Return (X, Y) of the center of cell containing provided text 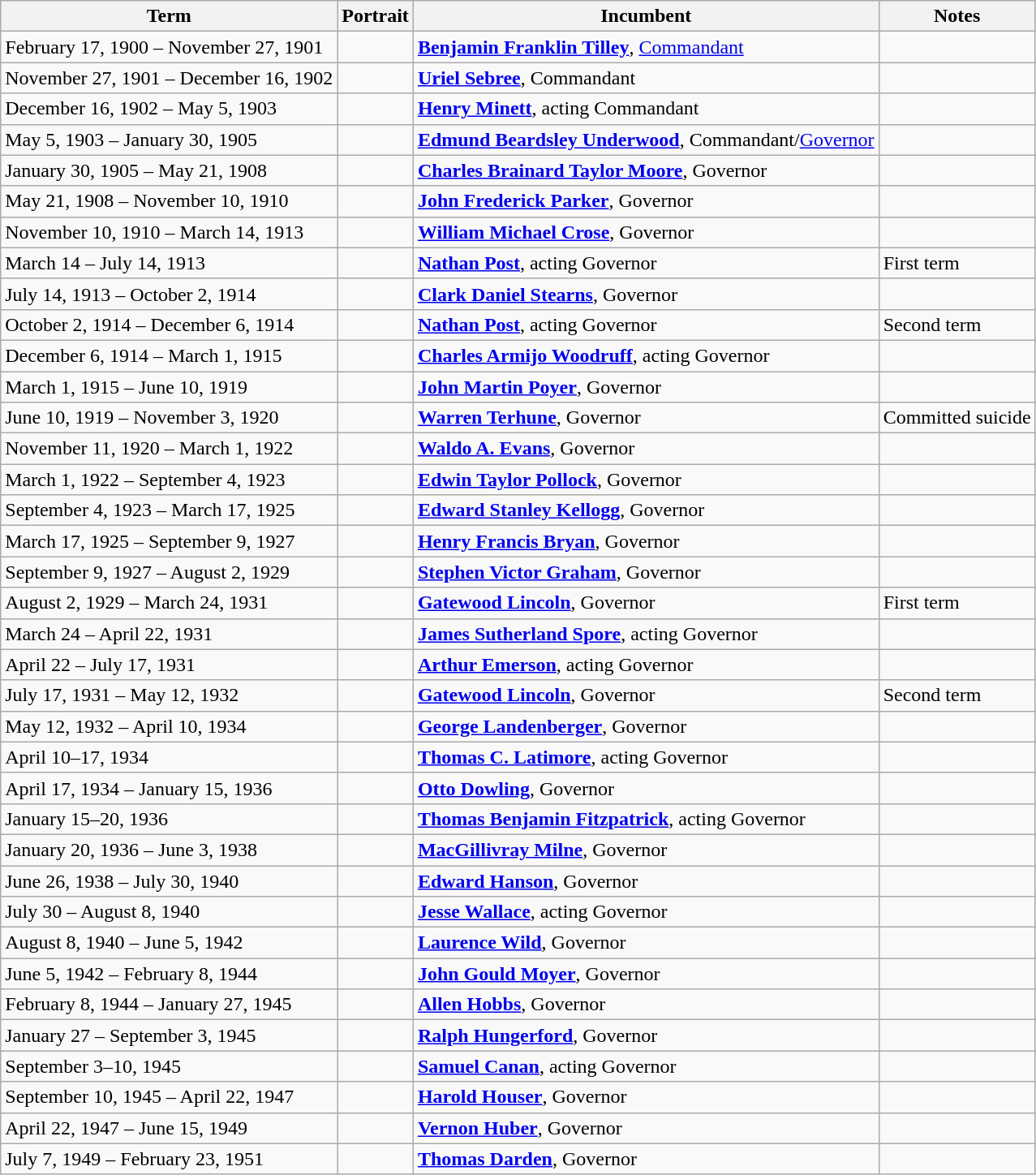
April 10–17, 1934 (169, 757)
June 5, 1942 – February 8, 1944 (169, 974)
February 17, 1900 – November 27, 1901 (169, 47)
June 26, 1938 – July 30, 1940 (169, 880)
January 30, 1905 – May 21, 1908 (169, 170)
John Gould Moyer, Governor (646, 974)
March 1, 1922 – September 4, 1923 (169, 480)
October 2, 1914 – December 6, 1914 (169, 325)
November 10, 1910 – March 14, 1913 (169, 232)
July 14, 1913 – October 2, 1914 (169, 294)
Henry Minett, acting Commandant (646, 109)
Clark Daniel Stearns, Governor (646, 294)
December 6, 1914 – March 1, 1915 (169, 355)
August 8, 1940 – June 5, 1942 (169, 943)
Thomas Benjamin Fitzpatrick, acting Governor (646, 819)
September 3–10, 1945 (169, 1066)
July 17, 1931 – May 12, 1932 (169, 695)
April 22 – July 17, 1931 (169, 665)
March 1, 1915 – June 10, 1919 (169, 387)
Edward Stanley Kellogg, Governor (646, 510)
July 7, 1949 – February 23, 1951 (169, 1159)
April 17, 1934 – January 15, 1936 (169, 788)
July 30 – August 8, 1940 (169, 912)
George Landenberger, Governor (646, 726)
John Frederick Parker, Governor (646, 201)
Laurence Wild, Governor (646, 943)
May 21, 1908 – November 10, 1910 (169, 201)
June 10, 1919 – November 3, 1920 (169, 418)
Samuel Canan, acting Governor (646, 1066)
Benjamin Franklin Tilley, Commandant (646, 47)
Jesse Wallace, acting Governor (646, 912)
Edmund Beardsley Underwood, Commandant/Governor (646, 140)
November 27, 1901 – December 16, 1902 (169, 78)
Uriel Sebree, Commandant (646, 78)
November 11, 1920 – March 1, 1922 (169, 449)
Thomas C. Latimore, acting Governor (646, 757)
September 9, 1927 – August 2, 1929 (169, 572)
Thomas Darden, Governor (646, 1159)
Allen Hobbs, Governor (646, 1005)
Arthur Emerson, acting Governor (646, 665)
January 15–20, 1936 (169, 819)
Edwin Taylor Pollock, Governor (646, 480)
February 8, 1944 – January 27, 1945 (169, 1005)
Portrait (376, 16)
MacGillivray Milne, Governor (646, 850)
January 20, 1936 – June 3, 1938 (169, 850)
Henry Francis Bryan, Governor (646, 541)
March 14 – July 14, 1913 (169, 263)
Edward Hanson, Governor (646, 880)
Ralph Hungerford, Governor (646, 1035)
January 27 – September 3, 1945 (169, 1035)
May 5, 1903 – January 30, 1905 (169, 140)
James Sutherland Spore, acting Governor (646, 634)
Charles Armijo Woodruff, acting Governor (646, 355)
Otto Dowling, Governor (646, 788)
William Michael Crose, Governor (646, 232)
August 2, 1929 – March 24, 1931 (169, 603)
May 12, 1932 – April 10, 1934 (169, 726)
Committed suicide (957, 418)
September 4, 1923 – March 17, 1925 (169, 510)
Term (169, 16)
Charles Brainard Taylor Moore, Governor (646, 170)
March 17, 1925 – September 9, 1927 (169, 541)
Stephen Victor Graham, Governor (646, 572)
John Martin Poyer, Governor (646, 387)
Notes (957, 16)
Waldo A. Evans, Governor (646, 449)
Incumbent (646, 16)
Warren Terhune, Governor (646, 418)
Vernon Huber, Governor (646, 1128)
Harold Houser, Governor (646, 1097)
April 22, 1947 – June 15, 1949 (169, 1128)
December 16, 1902 – May 5, 1903 (169, 109)
September 10, 1945 – April 22, 1947 (169, 1097)
March 24 – April 22, 1931 (169, 634)
